Scan for the cell matching the given text and deliver its (X, Y) coordinate at center. 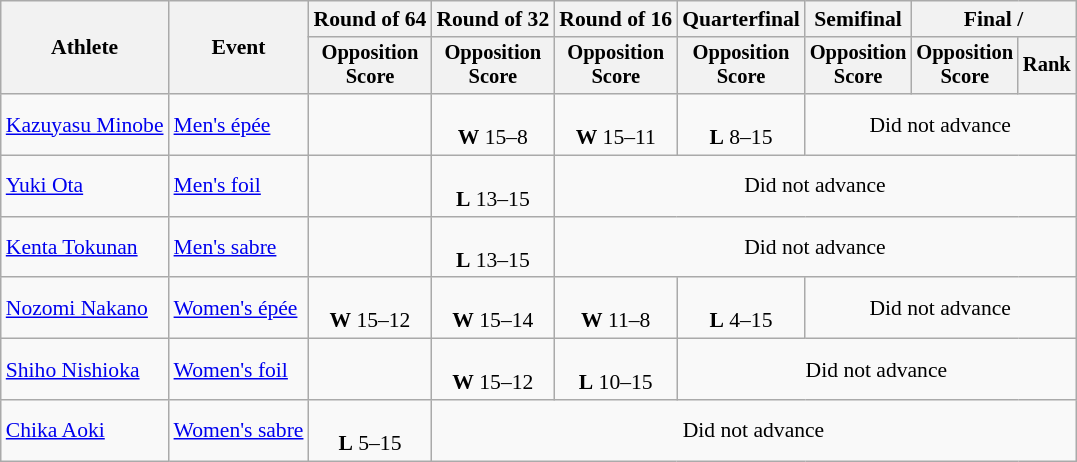
Chika Aoki (85, 430)
Round of 16 (616, 19)
Final / (993, 19)
L 5–15 (370, 430)
L 8–15 (741, 124)
Quarterfinal (741, 19)
Women's sabre (239, 430)
Men's sabre (239, 248)
Round of 32 (492, 19)
W 15–11 (616, 124)
Women's épée (239, 308)
Yuki Ota (85, 186)
Kenta Tokunan (85, 248)
Event (239, 48)
Semifinal (858, 19)
Shiho Nishioka (85, 370)
W 15–14 (492, 308)
Kazuyasu Minobe (85, 124)
Round of 64 (370, 19)
L 4–15 (741, 308)
Men's épée (239, 124)
W 11–8 (616, 308)
Rank (1047, 66)
Men's foil (239, 186)
Women's foil (239, 370)
L 10–15 (616, 370)
W 15–8 (492, 124)
Athlete (85, 48)
Nozomi Nakano (85, 308)
